Return [X, Y] of the center of cell containing provided text 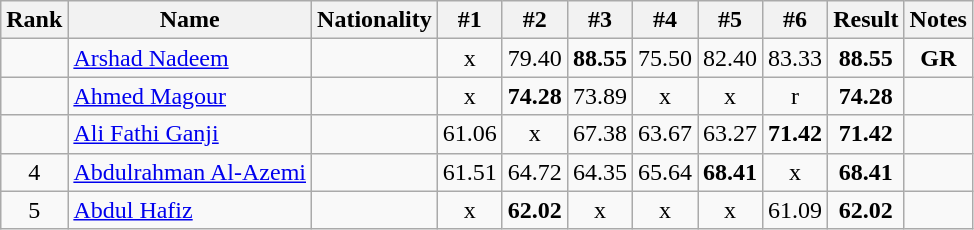
63.67 [664, 134]
61.51 [470, 172]
Ali Fathi Ganji [190, 134]
75.50 [664, 58]
Rank [34, 20]
61.06 [470, 134]
#2 [534, 20]
#3 [600, 20]
5 [34, 210]
Arshad Nadeem [190, 58]
#6 [796, 20]
64.35 [600, 172]
r [796, 96]
65.64 [664, 172]
67.38 [600, 134]
#5 [730, 20]
64.72 [534, 172]
GR [938, 58]
Notes [938, 20]
Abdul Hafiz [190, 210]
61.09 [796, 210]
Ahmed Magour [190, 96]
#4 [664, 20]
Nationality [375, 20]
Result [866, 20]
73.89 [600, 96]
82.40 [730, 58]
#1 [470, 20]
Name [190, 20]
Abdulrahman Al-Azemi [190, 172]
79.40 [534, 58]
63.27 [730, 134]
4 [34, 172]
83.33 [796, 58]
